Detect which cell encompasses the target text, then output its [X, Y] center coordinate. 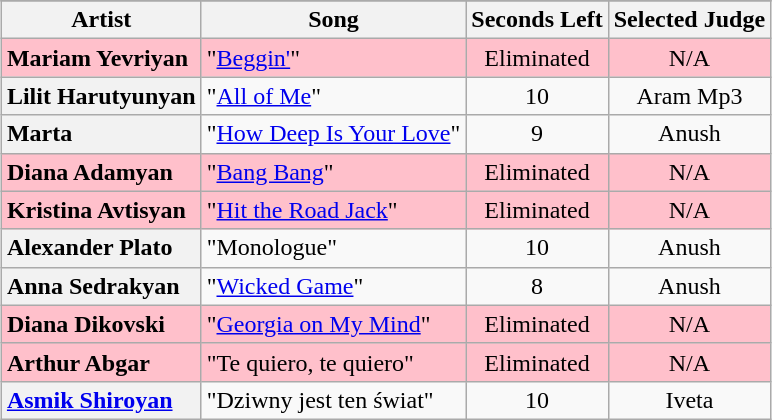
Diana Dikovski [101, 324]
Artist [101, 20]
Arthur Abgar [101, 362]
Anna Sedrakyan [101, 286]
Alexander Plato [101, 248]
Marta [101, 134]
Mariam Yevriyan [101, 58]
"Bang Bang" [334, 172]
9 [537, 134]
Iveta [689, 400]
"Georgia on My Mind" [334, 324]
"Wicked Game" [334, 286]
Song [334, 20]
Asmik Shiroyan [101, 400]
Kristina Avtisyan [101, 210]
"Hit the Road Jack" [334, 210]
Selected Judge [689, 20]
"How Deep Is Your Love" [334, 134]
"Beggin'" [334, 58]
"Te quiero, te quiero" [334, 362]
"Dziwny jest ten świat" [334, 400]
Seconds Left [537, 20]
Aram Mp3 [689, 96]
"All of Me" [334, 96]
8 [537, 286]
Diana Adamyan [101, 172]
Lilit Harutyunyan [101, 96]
"Monologue" [334, 248]
